Determine the [x, y] coordinate at the center of the cell enclosing the given text.  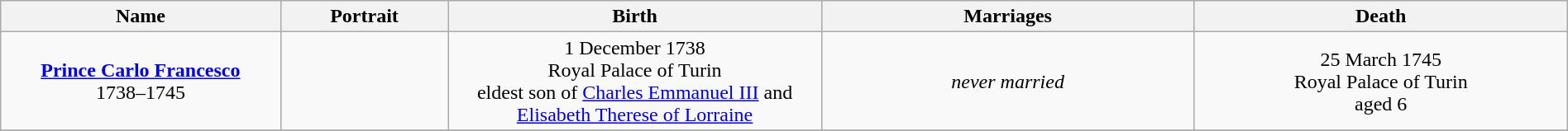
1 December 1738Royal Palace of Turineldest son of Charles Emmanuel III and Elisabeth Therese of Lorraine [635, 81]
Marriages [1007, 16]
Birth [635, 16]
Name [141, 16]
Death [1381, 16]
25 March 1745Royal Palace of Turinaged 6 [1381, 81]
never married [1007, 81]
Prince Carlo Francesco1738–1745 [141, 81]
Portrait [364, 16]
